Find where the given text appears and provide that cell's center as [x, y] coordinate. 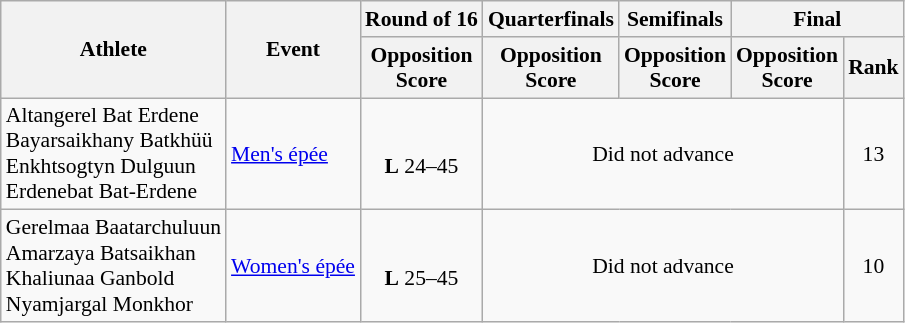
Final [818, 19]
Altangerel Bat ErdeneBayarsaikhany BatkhüüEnkhtsogtyn DulguunErdenebat Bat-Erdene [114, 154]
L 25–45 [422, 266]
L 24–45 [422, 154]
Rank [874, 68]
Semifinals [675, 19]
Quarterfinals [551, 19]
Athlete [114, 50]
Men's épée [293, 154]
Round of 16 [422, 19]
Women's épée [293, 266]
Gerelmaa BaatarchuluunAmarzaya BatsaikhanKhaliunaa GanboldNyamjargal Monkhor [114, 266]
10 [874, 266]
Event [293, 50]
13 [874, 154]
